Search for the cell housing the specified text and yield its (x, y) center coordinate. 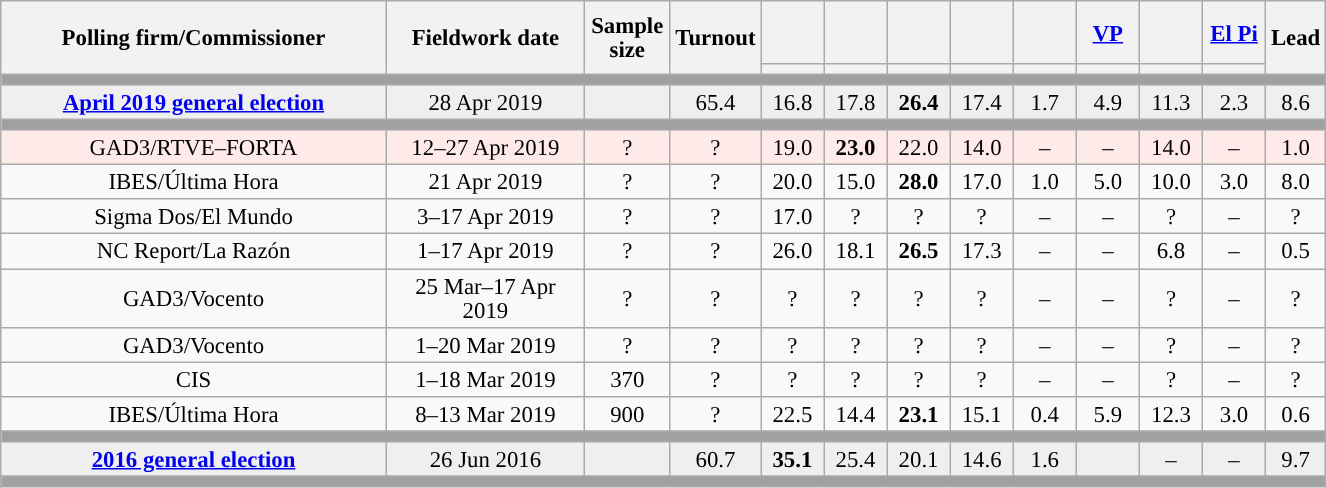
4.9 (1108, 102)
26.4 (918, 102)
VP (1108, 32)
Fieldwork date (485, 38)
2.3 (1234, 102)
25 Mar–17 Apr 2019 (485, 298)
22.0 (918, 148)
26 Jun 2016 (485, 460)
3–17 Apr 2019 (485, 218)
NC Report/La Razón (194, 252)
El Pi (1234, 32)
17.4 (982, 102)
Sample size (627, 38)
28.0 (918, 182)
1–20 Mar 2019 (485, 344)
14.4 (856, 414)
April 2019 general election (194, 102)
1–18 Mar 2019 (485, 380)
Lead (1296, 38)
15.1 (982, 414)
12–27 Apr 2019 (485, 148)
0.6 (1296, 414)
9.7 (1296, 460)
CIS (194, 380)
900 (627, 414)
18.1 (856, 252)
5.9 (1108, 414)
0.4 (1044, 414)
12.3 (1170, 414)
35.1 (792, 460)
8.0 (1296, 182)
25.4 (856, 460)
20.0 (792, 182)
65.4 (716, 102)
8.6 (1296, 102)
GAD3/RTVE–FORTA (194, 148)
15.0 (856, 182)
Sigma Dos/El Mundo (194, 218)
1–17 Apr 2019 (485, 252)
16.8 (792, 102)
21 Apr 2019 (485, 182)
1.7 (1044, 102)
26.5 (918, 252)
0.5 (1296, 252)
17.3 (982, 252)
8–13 Mar 2019 (485, 414)
5.0 (1108, 182)
23.1 (918, 414)
6.8 (1170, 252)
11.3 (1170, 102)
2016 general election (194, 460)
26.0 (792, 252)
19.0 (792, 148)
28 Apr 2019 (485, 102)
14.6 (982, 460)
370 (627, 380)
22.5 (792, 414)
Turnout (716, 38)
10.0 (1170, 182)
Polling firm/Commissioner (194, 38)
23.0 (856, 148)
60.7 (716, 460)
17.8 (856, 102)
1.6 (1044, 460)
20.1 (918, 460)
